Locate the cell with the specified text and output its [X, Y] center coordinate. 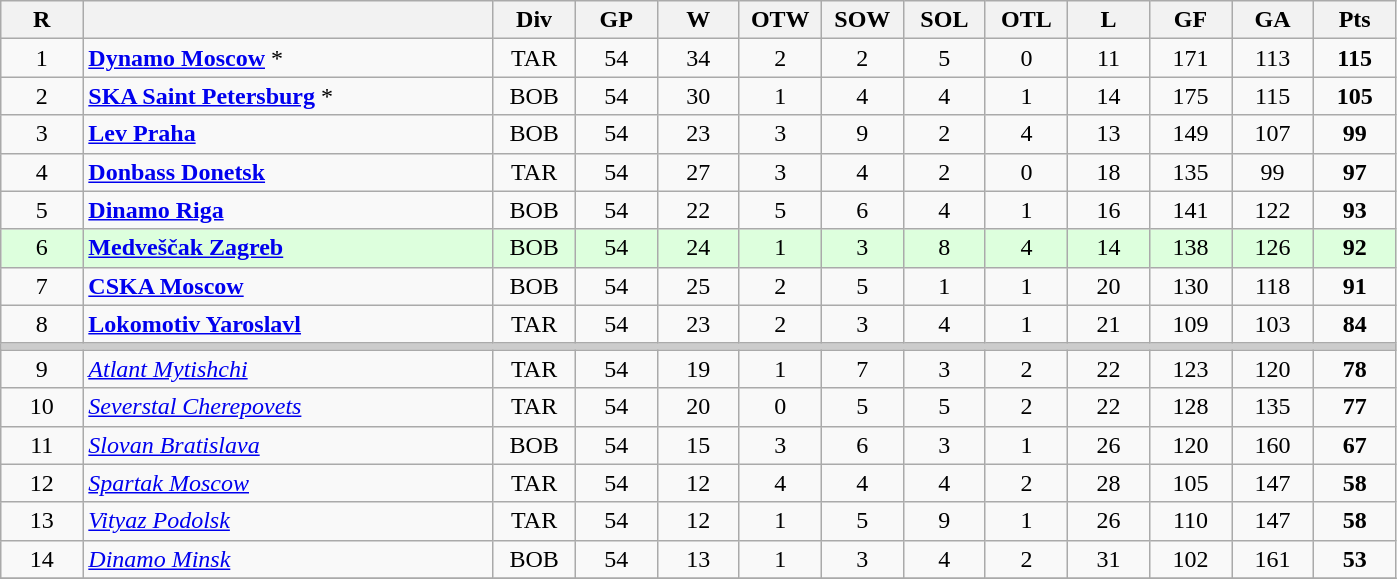
91 [1355, 286]
30 [698, 96]
110 [1191, 521]
84 [1355, 324]
Pts [1355, 20]
GP [616, 20]
10 [42, 407]
171 [1191, 58]
Div [534, 20]
113 [1273, 58]
Dynamo Moscow * [288, 58]
Dinamo Minsk [288, 559]
CSKA Moscow [288, 286]
15 [698, 445]
103 [1273, 324]
OTW [780, 20]
16 [1108, 210]
OTL [1026, 20]
28 [1108, 483]
W [698, 20]
92 [1355, 248]
93 [1355, 210]
Severstal Cherepovets [288, 407]
27 [698, 172]
24 [698, 248]
107 [1273, 134]
109 [1191, 324]
21 [1108, 324]
Atlant Mytishchi [288, 369]
Vityaz Podolsk [288, 521]
118 [1273, 286]
Medveščak Zagreb [288, 248]
Lokomotiv Yaroslavl [288, 324]
160 [1273, 445]
Lev Praha [288, 134]
R [42, 20]
SOL [944, 20]
126 [1273, 248]
34 [698, 58]
19 [698, 369]
Dinamo Riga [288, 210]
141 [1191, 210]
78 [1355, 369]
SOW [862, 20]
161 [1273, 559]
123 [1191, 369]
Spartak Moscow [288, 483]
67 [1355, 445]
L [1108, 20]
97 [1355, 172]
SKA Saint Petersburg * [288, 96]
77 [1355, 407]
31 [1108, 559]
130 [1191, 286]
18 [1108, 172]
Donbass Donetsk [288, 172]
GF [1191, 20]
122 [1273, 210]
25 [698, 286]
53 [1355, 559]
128 [1191, 407]
Slovan Bratislava [288, 445]
138 [1191, 248]
GA [1273, 20]
102 [1191, 559]
175 [1191, 96]
149 [1191, 134]
